Return [x, y] of the center of cell containing provided text 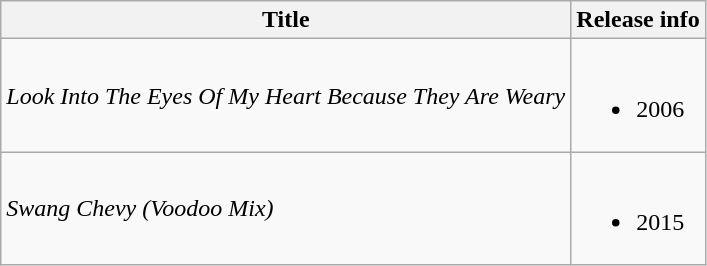
Release info [638, 20]
2015 [638, 208]
Swang Chevy (Voodoo Mix) [286, 208]
Look Into The Eyes Of My Heart Because They Are Weary [286, 96]
Title [286, 20]
2006 [638, 96]
